Locate the cell with the specified text and output its [X, Y] center coordinate. 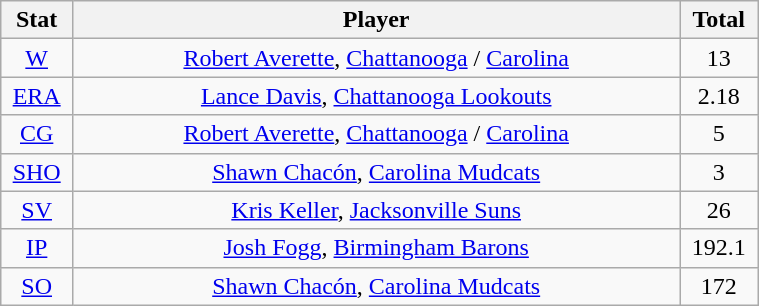
Josh Fogg, Birmingham Barons [376, 248]
3 [719, 172]
CG [37, 134]
ERA [37, 96]
Kris Keller, Jacksonville Suns [376, 210]
Stat [37, 20]
IP [37, 248]
SO [37, 286]
26 [719, 210]
Player [376, 20]
172 [719, 286]
SHO [37, 172]
2.18 [719, 96]
Lance Davis, Chattanooga Lookouts [376, 96]
Total [719, 20]
5 [719, 134]
W [37, 58]
192.1 [719, 248]
SV [37, 210]
13 [719, 58]
